Determine the (x, y) coordinate at the center of the cell enclosing the given text.  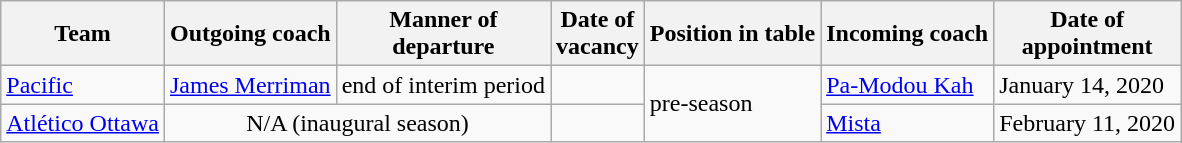
Position in table (732, 34)
February 11, 2020 (1088, 123)
Date of appointment (1088, 34)
Pacific (83, 85)
Atlético Ottawa (83, 123)
Incoming coach (908, 34)
pre-season (732, 104)
Team (83, 34)
James Merriman (250, 85)
Date of vacancy (598, 34)
January 14, 2020 (1088, 85)
Outgoing coach (250, 34)
end of interim period (443, 85)
N/A (inaugural season) (357, 123)
Manner of departure (443, 34)
Mista (908, 123)
Pa-Modou Kah (908, 85)
